From the cell containing the given text, extract its center point as [X, Y] coordinate. 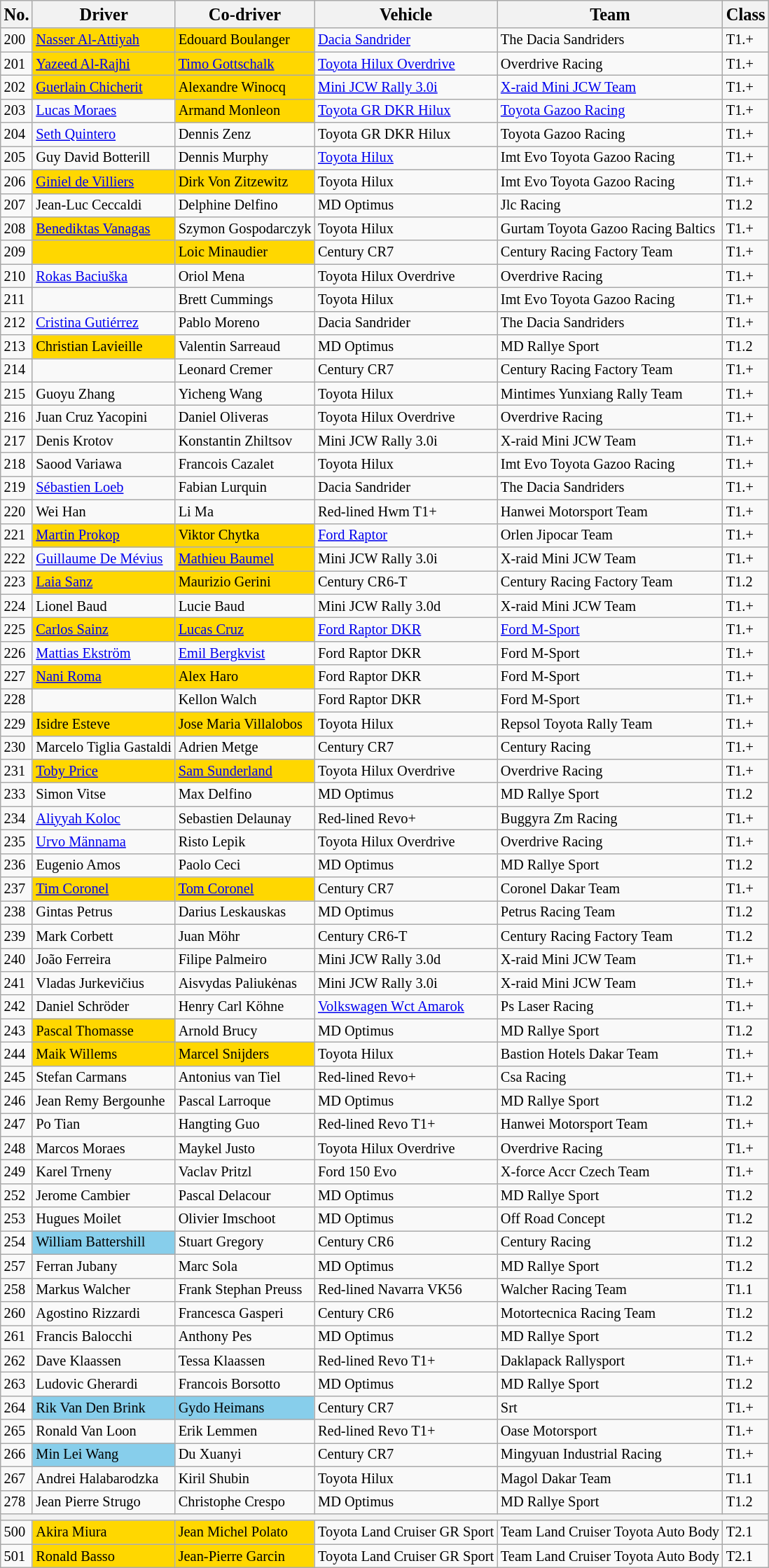
Mattias Ekström [104, 653]
Daklapack Rallysport [610, 1361]
Denis Krotov [104, 441]
Jean Michel Polato [245, 1532]
Vaclav Pritzl [245, 1172]
Toby Price [104, 771]
Class [745, 14]
Bastion Hotels Dakar Team [610, 1054]
237 [17, 889]
Konstantin Zhiltsov [245, 441]
Ronald Van Loon [104, 1431]
227 [17, 677]
261 [17, 1337]
Repsol Toyota Rally Team [610, 724]
235 [17, 841]
Petrus Racing Team [610, 912]
Juan Möhr [245, 936]
210 [17, 276]
Rokas Baciuška [104, 276]
Christophe Crespo [245, 1502]
Benediktas Vanagas [104, 228]
Saood Variawa [104, 465]
Mathieu Baumel [245, 558]
223 [17, 582]
Ps Laser Racing [610, 1007]
226 [17, 653]
Jean-Luc Ceccaldi [104, 205]
Marcos Moraes [104, 1148]
231 [17, 771]
Oriol Mena [245, 276]
Ferran Jubany [104, 1266]
Red-lined Hwm T1+ [406, 511]
Driver [104, 14]
212 [17, 323]
Delphine Delfino [245, 205]
Gydo Heimans [245, 1408]
Magol Dakar Team [610, 1478]
Walcher Racing Team [610, 1290]
249 [17, 1172]
Guy David Botterill [104, 158]
Lucas Cruz [245, 629]
Hangting Guo [245, 1125]
Pascal Delacour [245, 1195]
278 [17, 1502]
Jlc Racing [610, 205]
214 [17, 370]
264 [17, 1408]
208 [17, 228]
Volkswagen Wct Amarok [406, 1007]
263 [17, 1384]
Wei Han [104, 511]
Ford 150 Evo [406, 1172]
Alexandre Winocq [245, 87]
Motortecnica Racing Team [610, 1313]
230 [17, 748]
215 [17, 394]
Jean-Pierre Garcin [245, 1556]
Laia Sanz [104, 582]
Mintimes Yunxiang Rally Team [610, 394]
Team [610, 14]
Gurtam Toyota Gazoo Racing Baltics [610, 228]
Daniel Oliveras [245, 417]
Cristina Gutiérrez [104, 323]
Sebastien Delaunay [245, 818]
500 [17, 1532]
Off Road Concept [610, 1219]
Kiril Shubin [245, 1478]
217 [17, 441]
Buggyra Zm Racing [610, 818]
254 [17, 1242]
Agostino Rizzardi [104, 1313]
267 [17, 1478]
Aisvydas Paliukėnas [245, 983]
Juan Cruz Yacopini [104, 417]
266 [17, 1454]
Paolo Ceci [245, 865]
Risto Lepik [245, 841]
262 [17, 1361]
Emil Bergkvist [245, 653]
265 [17, 1431]
Loic Minaudier [245, 252]
213 [17, 347]
245 [17, 1078]
236 [17, 865]
211 [17, 299]
Dennis Murphy [245, 158]
Filipe Palmeiro [245, 960]
Adrien Metge [245, 748]
Antonius van Tiel [245, 1078]
218 [17, 465]
Carlos Sainz [104, 629]
Fabian Lurquin [245, 488]
Sébastien Loeb [104, 488]
234 [17, 818]
Tessa Klaassen [245, 1361]
200 [17, 40]
202 [17, 87]
Francis Balocchi [104, 1337]
Jean Pierre Strugo [104, 1502]
201 [17, 64]
Yicheng Wang [245, 394]
Vehicle [406, 14]
Min Lei Wang [104, 1454]
Hugues Moilet [104, 1219]
219 [17, 488]
240 [17, 960]
248 [17, 1148]
229 [17, 724]
Lucie Baud [245, 606]
246 [17, 1101]
221 [17, 535]
203 [17, 111]
Max Delfino [245, 795]
Aliyyah Koloc [104, 818]
207 [17, 205]
Coronel Dakar Team [610, 889]
X-force Accr Czech Team [610, 1172]
Tim Coronel [104, 889]
Anthony Pes [245, 1337]
501 [17, 1556]
Dirk Von Zitzewitz [245, 181]
William Battershill [104, 1242]
Stuart Gregory [245, 1242]
Erik Lemmen [245, 1431]
Urvo Männama [104, 841]
Marcel Snijders [245, 1054]
Henry Carl Köhne [245, 1007]
228 [17, 700]
Pascal Larroque [245, 1101]
Yazeed Al-Rajhi [104, 64]
Marcelo Tiglia Gastaldi [104, 748]
No. [17, 14]
Maurizio Gerini [245, 582]
Eugenio Amos [104, 865]
233 [17, 795]
224 [17, 606]
Maik Willems [104, 1054]
Po Tian [104, 1125]
Dave Klaassen [104, 1361]
253 [17, 1219]
Szymon Gospodarczyk [245, 228]
Ludovic Gherardi [104, 1384]
Olivier Imschoot [245, 1219]
Alex Haro [245, 677]
244 [17, 1054]
Lucas Moraes [104, 111]
Isidre Esteve [104, 724]
Edouard Boulanger [245, 40]
Kellon Walch [245, 700]
Christian Lavieille [104, 347]
258 [17, 1290]
Francois Borsotto [245, 1384]
Srt [610, 1408]
Marc Sola [245, 1266]
Markus Walcher [104, 1290]
Frank Stephan Preuss [245, 1290]
252 [17, 1195]
João Ferreira [104, 960]
220 [17, 511]
Leonard Cremer [245, 370]
Giniel de Villiers [104, 181]
Guoyu Zhang [104, 394]
216 [17, 417]
Karel Trneny [104, 1172]
Ronald Basso [104, 1556]
Gintas Petrus [104, 912]
Francesca Gasperi [245, 1313]
Timo Gottschalk [245, 64]
Orlen Jipocar Team [610, 535]
Pascal Thomasse [104, 1031]
Dennis Zenz [245, 135]
Simon Vitse [104, 795]
Vladas Jurkevičius [104, 983]
Arnold Brucy [245, 1031]
Viktor Chytka [245, 535]
Akira Miura [104, 1532]
257 [17, 1266]
Pablo Moreno [245, 323]
Jerome Cambier [104, 1195]
Seth Quintero [104, 135]
Brett Cummings [245, 299]
Francois Cazalet [245, 465]
241 [17, 983]
Daniel Schröder [104, 1007]
Csa Racing [610, 1078]
Co-driver [245, 14]
260 [17, 1313]
Andrei Halabarodzka [104, 1478]
Oase Motorsport [610, 1431]
Tom Coronel [245, 889]
247 [17, 1125]
Sam Sunderland [245, 771]
238 [17, 912]
Jose Maria Villalobos [245, 724]
243 [17, 1031]
Mark Corbett [104, 936]
Guerlain Chicherit [104, 87]
Mingyuan Industrial Racing [610, 1454]
Maykel Justo [245, 1148]
239 [17, 936]
Jean Remy Bergounhe [104, 1101]
Rik Van Den Brink [104, 1408]
Ford Raptor [406, 535]
204 [17, 135]
Guillaume De Mévius [104, 558]
Armand Monleon [245, 111]
Martin Prokop [104, 535]
Stefan Carmans [104, 1078]
209 [17, 252]
Darius Leskauskas [245, 912]
Lionel Baud [104, 606]
Du Xuanyi [245, 1454]
Nasser Al-Attiyah [104, 40]
Nani Roma [104, 677]
Red-lined Navarra VK56 [406, 1290]
242 [17, 1007]
222 [17, 558]
Li Ma [245, 511]
205 [17, 158]
Valentin Sarreaud [245, 347]
225 [17, 629]
206 [17, 181]
